Locate the cell with the specified text and output its [x, y] center coordinate. 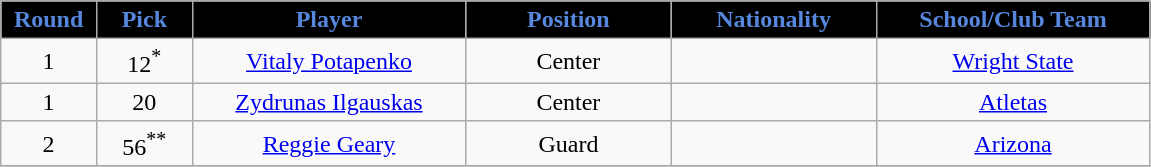
Position [568, 20]
Zydrunas Ilgauskas [329, 102]
Player [329, 20]
Guard [568, 144]
12* [144, 62]
2 [49, 144]
56** [144, 144]
Atletas [1013, 102]
Reggie Geary [329, 144]
Wright State [1013, 62]
Arizona [1013, 144]
Round [49, 20]
Vitaly Potapenko [329, 62]
Pick [144, 20]
Nationality [774, 20]
20 [144, 102]
School/Club Team [1013, 20]
